Scan for the cell matching the given text and deliver its (X, Y) coordinate at center. 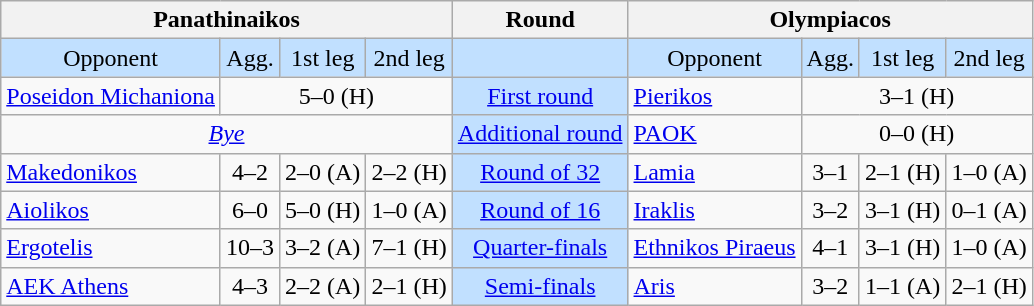
Round of 32 (540, 172)
Round (540, 20)
1–1 (A) (902, 286)
4–1 (830, 248)
6–0 (250, 210)
PAOK (714, 134)
Pierikos (714, 96)
4–3 (250, 286)
First round (540, 96)
Iraklis (714, 210)
Olympiacos (830, 20)
Lamia (714, 172)
Ethnikos Piraeus (714, 248)
3–1 (830, 172)
Ergotelis (111, 248)
0–0 (H) (916, 134)
2–0 (A) (323, 172)
Makedonikos (111, 172)
Aris (714, 286)
2–2 (H) (409, 172)
Semi-finals (540, 286)
3–2 (A) (323, 248)
7–1 (H) (409, 248)
10–3 (250, 248)
0–1 (A) (989, 210)
2–2 (A) (323, 286)
AEK Athens (111, 286)
Panathinaikos (227, 20)
Additional round (540, 134)
Aiolikos (111, 210)
4–2 (250, 172)
Bye (227, 134)
Round of 16 (540, 210)
Quarter-finals (540, 248)
Poseidon Michaniona (111, 96)
